From the cell containing the given text, extract its center point as (x, y) coordinate. 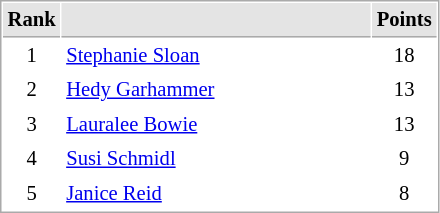
1 (32, 56)
8 (404, 194)
4 (32, 158)
Points (404, 20)
Susi Schmidl (216, 158)
Rank (32, 20)
Hedy Garhammer (216, 90)
9 (404, 158)
18 (404, 56)
Lauralee Bowie (216, 124)
3 (32, 124)
Janice Reid (216, 194)
Stephanie Sloan (216, 56)
2 (32, 90)
5 (32, 194)
